Return the (X, Y) coordinate for the center point of the cell that contains the specified text.  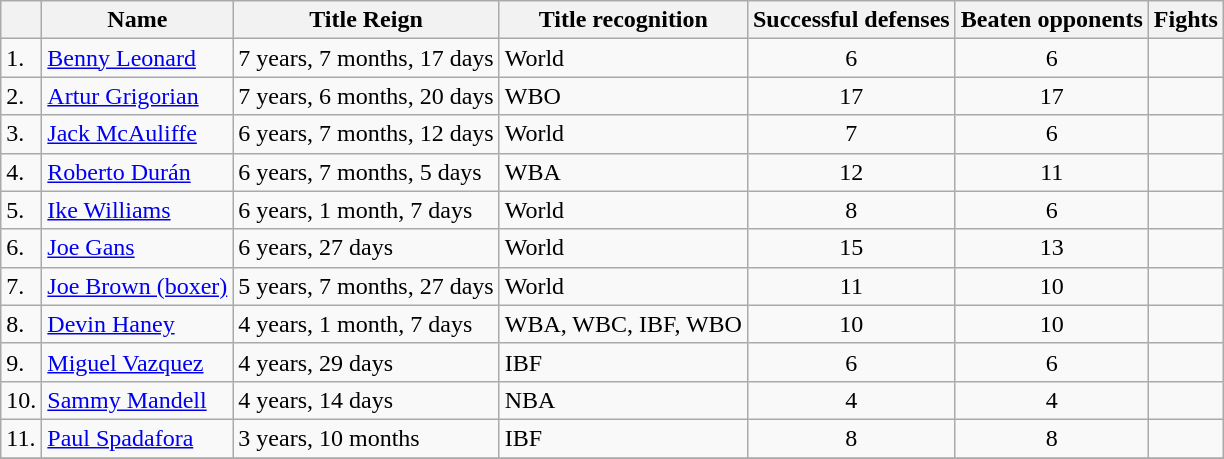
3. (22, 134)
11. (22, 438)
6 years, 27 days (366, 248)
6 years, 1 month, 7 days (366, 210)
Successful defenses (851, 20)
Beaten opponents (1052, 20)
1. (22, 58)
Name (138, 20)
Roberto Durán (138, 172)
7 (851, 134)
Paul Spadafora (138, 438)
9. (22, 362)
Sammy Mandell (138, 400)
Devin Haney (138, 324)
7 years, 7 months, 17 days (366, 58)
4 years, 29 days (366, 362)
WBA, WBC, IBF, WBO (623, 324)
8. (22, 324)
5. (22, 210)
4 years, 1 month, 7 days (366, 324)
Miguel Vazquez (138, 362)
6. (22, 248)
Jack McAuliffe (138, 134)
2. (22, 96)
6 years, 7 months, 12 days (366, 134)
WBA (623, 172)
13 (1052, 248)
10. (22, 400)
Title recognition (623, 20)
Artur Grigorian (138, 96)
3 years, 10 months (366, 438)
7. (22, 286)
Ike Williams (138, 210)
Joe Brown (boxer) (138, 286)
6 years, 7 months, 5 days (366, 172)
Joe Gans (138, 248)
Fights (1186, 20)
4 years, 14 days (366, 400)
NBA (623, 400)
7 years, 6 months, 20 days (366, 96)
12 (851, 172)
15 (851, 248)
Benny Leonard (138, 58)
5 years, 7 months, 27 days (366, 286)
4. (22, 172)
Title Reign (366, 20)
WBO (623, 96)
